Pinpoint the cell where the given text exists, returning its (x, y) midpoint coordinate. 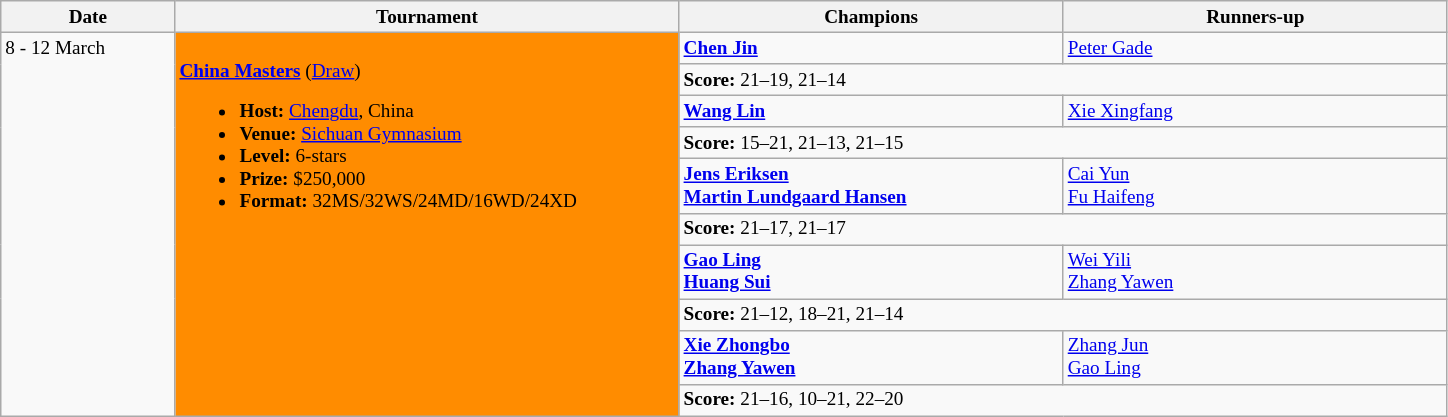
8 - 12 March (88, 224)
Champions (871, 17)
Date (88, 17)
Xie Xingfang (1255, 111)
Chen Jin (871, 48)
China Masters (Draw)Host: Chengdu, ChinaVenue: Sichuan GymnasiumLevel: 6-starsPrize: $250,000Format: 32MS/32WS/24MD/16WD/24XD (427, 224)
Score: 21–16, 10–21, 22–20 (1063, 400)
Cai Yun Fu Haifeng (1255, 186)
Peter Gade (1255, 48)
Score: 21–12, 18–21, 21–14 (1063, 315)
Gao Ling Huang Sui (871, 272)
Score: 21–17, 21–17 (1063, 229)
Runners-up (1255, 17)
Score: 15–21, 21–13, 21–15 (1063, 143)
Wei Yili Zhang Yawen (1255, 272)
Score: 21–19, 21–14 (1063, 80)
Wang Lin (871, 111)
Jens Eriksen Martin Lundgaard Hansen (871, 186)
Zhang Jun Gao Ling (1255, 357)
Tournament (427, 17)
Xie Zhongbo Zhang Yawen (871, 357)
